Pinpoint the cell where the given text exists, returning its (x, y) midpoint coordinate. 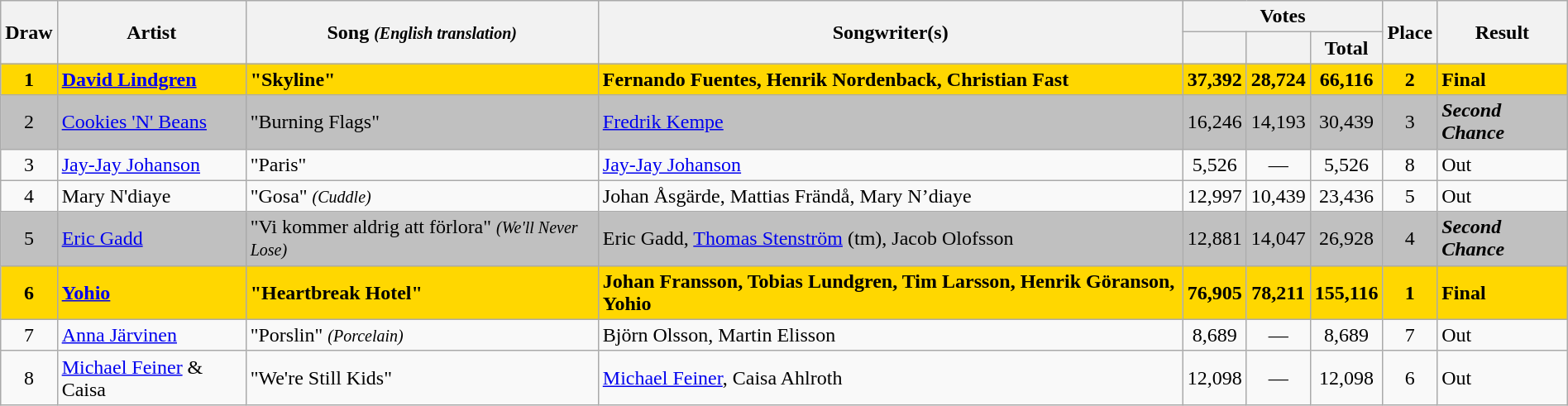
Cookies 'N' Beans (151, 122)
Mary N'diaye (151, 196)
Eric Gadd (151, 238)
"Gosa" (Cuddle) (422, 196)
Johan Åsgärde, Mattias Frändå, Mary N’diaye (890, 196)
"Porslin" (Porcelain) (422, 335)
Draw (29, 32)
78,211 (1279, 293)
Johan Fransson, Tobias Lundgren, Tim Larsson, Henrik Göranson, Yohio (890, 293)
37,392 (1214, 79)
Eric Gadd, Thomas Stenström (tm), Jacob Olofsson (890, 238)
28,724 (1279, 79)
Yohio (151, 293)
Michael Feiner & Caisa (151, 377)
Fredrik Kempe (890, 122)
"Skyline" (422, 79)
76,905 (1214, 293)
"Vi kommer aldrig att förlora" (We'll Never Lose) (422, 238)
Place (1410, 32)
Song (English translation) (422, 32)
23,436 (1346, 196)
David Lindgren (151, 79)
Songwriter(s) (890, 32)
Fernando Fuentes, Henrik Nordenback, Christian Fast (890, 79)
26,928 (1346, 238)
Michael Feiner, Caisa Ahlroth (890, 377)
14,047 (1279, 238)
"Paris" (422, 165)
16,246 (1214, 122)
14,193 (1279, 122)
Björn Olsson, Martin Elisson (890, 335)
30,439 (1346, 122)
155,116 (1346, 293)
12,997 (1214, 196)
Anna Järvinen (151, 335)
Result (1503, 32)
Votes (1283, 17)
10,439 (1279, 196)
"Burning Flags" (422, 122)
"Heartbreak Hotel" (422, 293)
66,116 (1346, 79)
12,881 (1214, 238)
"We're Still Kids" (422, 377)
Total (1346, 48)
Artist (151, 32)
